Pinpoint the cell where the given text exists, returning its (X, Y) midpoint coordinate. 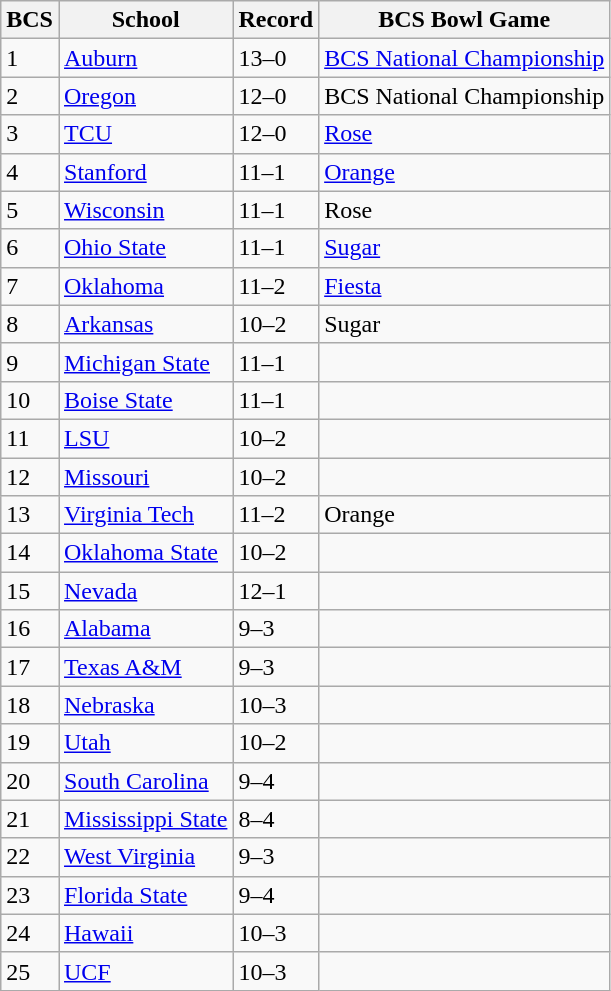
Stanford (145, 172)
22 (30, 857)
Boise State (145, 400)
School (145, 20)
Hawaii (145, 933)
9 (30, 362)
8 (30, 324)
15 (30, 591)
20 (30, 781)
Texas A&M (145, 667)
Arkansas (145, 324)
17 (30, 667)
Oregon (145, 96)
Oklahoma State (145, 553)
West Virginia (145, 857)
19 (30, 743)
23 (30, 895)
UCF (145, 971)
4 (30, 172)
14 (30, 553)
Wisconsin (145, 210)
Mississippi State (145, 819)
12 (30, 477)
3 (30, 134)
LSU (145, 438)
24 (30, 933)
Ohio State (145, 248)
16 (30, 629)
Utah (145, 743)
12–1 (276, 591)
Record (276, 20)
Nebraska (145, 705)
11 (30, 438)
BCS Bowl Game (464, 20)
21 (30, 819)
Missouri (145, 477)
Alabama (145, 629)
2 (30, 96)
Auburn (145, 58)
18 (30, 705)
7 (30, 286)
Oklahoma (145, 286)
Fiesta (464, 286)
8–4 (276, 819)
1 (30, 58)
13 (30, 515)
13–0 (276, 58)
25 (30, 971)
Virginia Tech (145, 515)
Florida State (145, 895)
BCS (30, 20)
5 (30, 210)
TCU (145, 134)
Nevada (145, 591)
6 (30, 248)
South Carolina (145, 781)
Michigan State (145, 362)
10 (30, 400)
